Locate the cell with the specified text and output its (x, y) center coordinate. 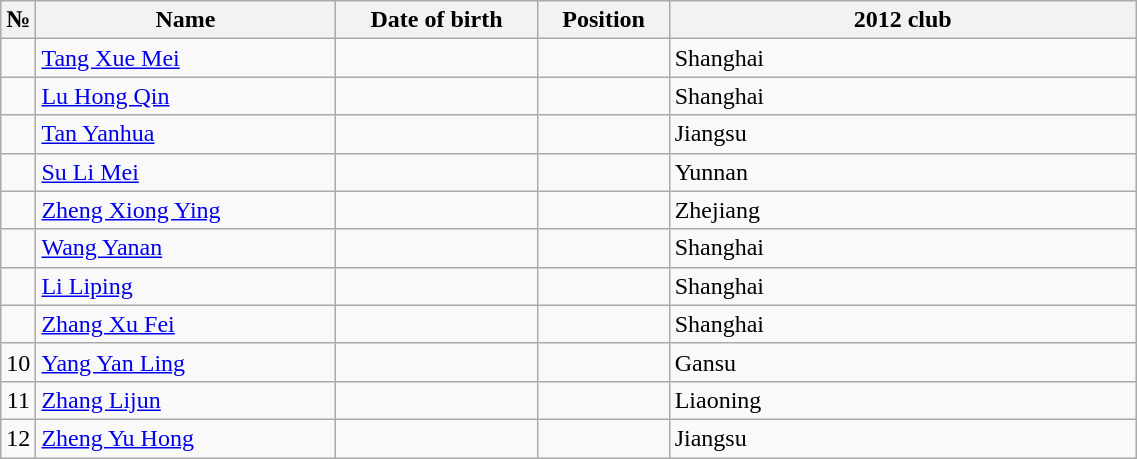
Wang Yanan (186, 248)
Liaoning (902, 400)
Zheng Yu Hong (186, 438)
Yunnan (902, 172)
Zhang Lijun (186, 400)
Gansu (902, 362)
Date of birth (436, 20)
№ (18, 20)
Tan Yanhua (186, 134)
Yang Yan Ling (186, 362)
10 (18, 362)
Su Li Mei (186, 172)
12 (18, 438)
Tang Xue Mei (186, 58)
Lu Hong Qin (186, 96)
Zhejiang (902, 210)
2012 club (902, 20)
11 (18, 400)
Zhang Xu Fei (186, 324)
Position (604, 20)
Li Liping (186, 286)
Name (186, 20)
Zheng Xiong Ying (186, 210)
